Provide the (X, Y) coordinate of the cell's center where the given text is located.  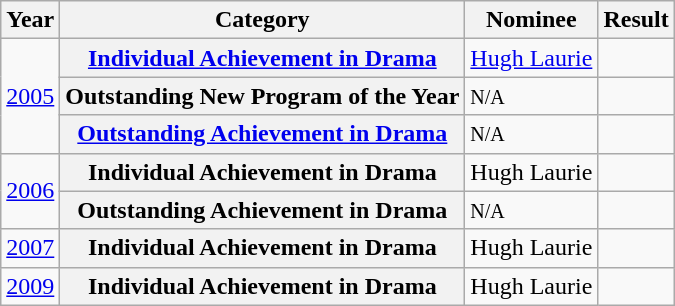
Category (262, 20)
2006 (30, 191)
Year (30, 20)
Outstanding New Program of the Year (262, 96)
2005 (30, 96)
2007 (30, 248)
2009 (30, 286)
Nominee (532, 20)
Result (636, 20)
